Return the [x, y] coordinate for the center point of the cell that contains the specified text.  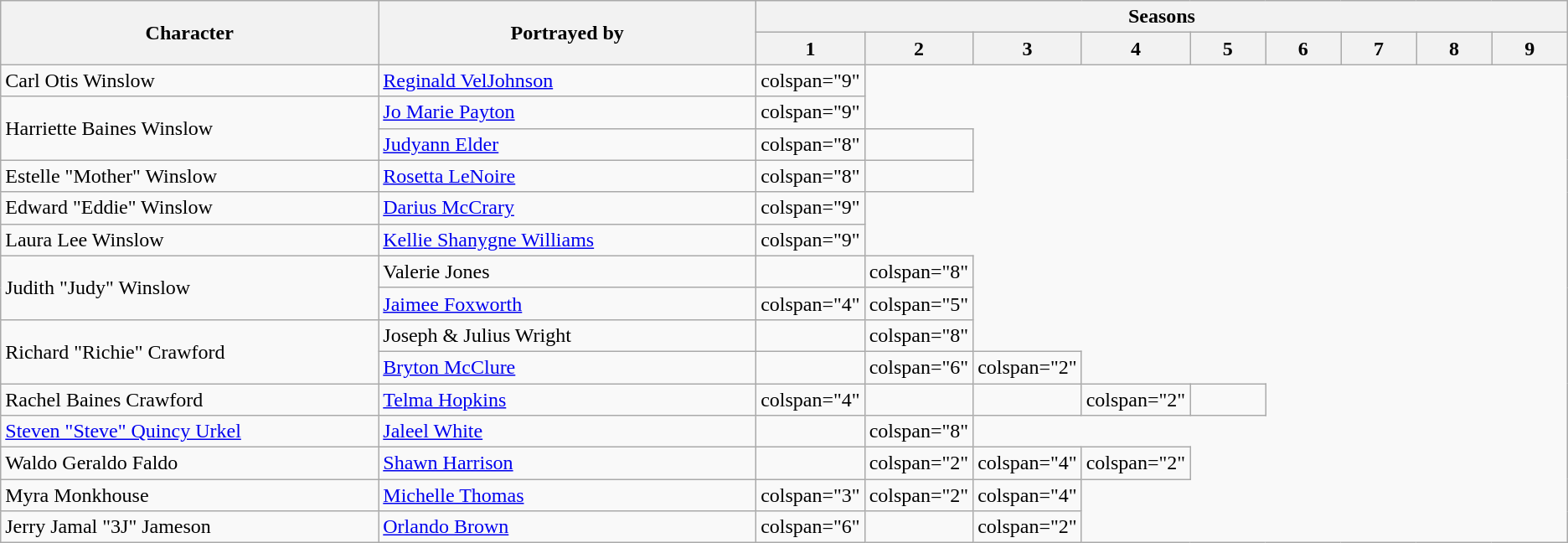
Myra Monkhouse [189, 495]
Laura Lee Winslow [189, 240]
Michelle Thomas [568, 495]
Edward "Eddie" Winslow [189, 208]
9 [1529, 49]
5 [1228, 49]
Carl Otis Winslow [189, 80]
Jaimee Foxworth [568, 303]
Joseph & Julius Wright [568, 335]
Bryton McClure [568, 367]
Seasons [1163, 17]
Jerry Jamal "3J" Jameson [189, 527]
3 [1028, 49]
Estelle "Mother" Winslow [189, 176]
Portrayed by [568, 33]
Steven "Steve" Quincy Urkel [189, 432]
Reginald VelJohnson [568, 80]
1 [811, 49]
Darius McCrary [568, 208]
2 [919, 49]
colspan="3" [811, 495]
7 [1379, 49]
Waldo Geraldo Faldo [189, 463]
Harriette Baines Winslow [189, 128]
Judith "Judy" Winslow [189, 287]
Judyann Elder [568, 144]
Valerie Jones [568, 271]
Rosetta LeNoire [568, 176]
Jo Marie Payton [568, 112]
Richard "Richie" Crawford [189, 351]
Jaleel White [568, 432]
6 [1303, 49]
colspan="5" [919, 303]
Shawn Harrison [568, 463]
Rachel Baines Crawford [189, 400]
Kellie Shanygne Williams [568, 240]
Telma Hopkins [568, 400]
8 [1454, 49]
4 [1136, 49]
Character [189, 33]
Orlando Brown [568, 527]
